Scan for the cell matching the given text and deliver its (x, y) coordinate at center. 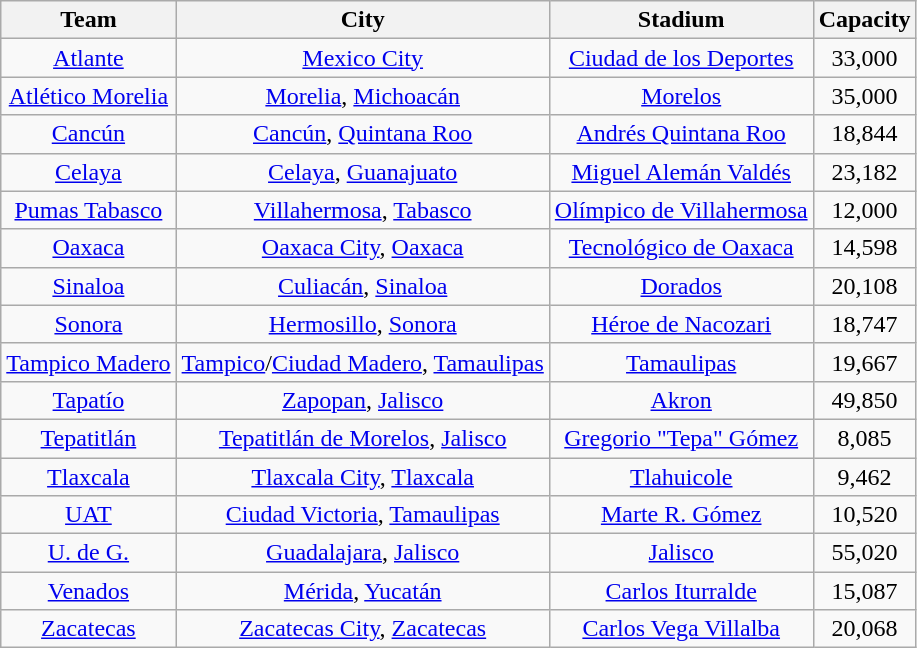
Sinaloa (88, 286)
Stadium (681, 20)
Team (88, 20)
Zapopan, Jalisco (362, 400)
33,000 (864, 58)
Tampico Madero (88, 362)
Tamaulipas (681, 362)
12,000 (864, 210)
Cancún, Quintana Roo (362, 134)
Guadalajara, Jalisco (362, 553)
Pumas Tabasco (88, 210)
Sonora (88, 324)
35,000 (864, 96)
U. de G. (88, 553)
Marte R. Gómez (681, 515)
Miguel Alemán Valdés (681, 172)
Tapatío (88, 400)
Tampico/Ciudad Madero, Tamaulipas (362, 362)
Oaxaca (88, 248)
Dorados (681, 286)
Atlético Morelia (88, 96)
Tlaxcala (88, 477)
Tepatitlán (88, 438)
Carlos Vega Villalba (681, 629)
Atlante (88, 58)
Villahermosa, Tabasco (362, 210)
City (362, 20)
18,844 (864, 134)
Celaya (88, 172)
Venados (88, 591)
14,598 (864, 248)
Hermosillo, Sonora (362, 324)
20,108 (864, 286)
Jalisco (681, 553)
Celaya, Guanajuato (362, 172)
Olímpico de Villahermosa (681, 210)
Ciudad de los Deportes (681, 58)
Capacity (864, 20)
Tecnológico de Oaxaca (681, 248)
Morelos (681, 96)
23,182 (864, 172)
Morelia, Michoacán (362, 96)
15,087 (864, 591)
55,020 (864, 553)
UAT (88, 515)
Carlos Iturralde (681, 591)
Gregorio "Tepa" Gómez (681, 438)
Mexico City (362, 58)
Zacatecas (88, 629)
10,520 (864, 515)
8,085 (864, 438)
19,667 (864, 362)
49,850 (864, 400)
Héroe de Nacozari (681, 324)
Akron (681, 400)
Andrés Quintana Roo (681, 134)
Tlahuicole (681, 477)
Cancún (88, 134)
20,068 (864, 629)
Ciudad Victoria, Tamaulipas (362, 515)
Oaxaca City, Oaxaca (362, 248)
18,747 (864, 324)
Mérida, Yucatán (362, 591)
Tepatitlán de Morelos, Jalisco (362, 438)
Culiacán, Sinaloa (362, 286)
Zacatecas City, Zacatecas (362, 629)
9,462 (864, 477)
Tlaxcala City, Tlaxcala (362, 477)
